Capture the cell that displays the provided text and extract its (x, y) central coordinate. 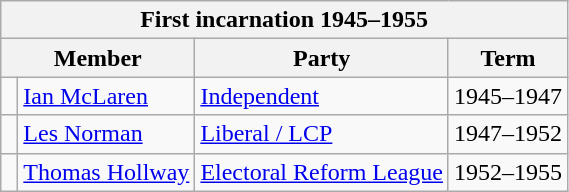
1947–1952 (508, 134)
Member (98, 58)
Party (322, 58)
First incarnation 1945–1955 (284, 20)
Les Norman (106, 134)
Ian McLaren (106, 96)
Liberal / LCP (322, 134)
Electoral Reform League (322, 172)
1945–1947 (508, 96)
1952–1955 (508, 172)
Thomas Hollway (106, 172)
Independent (322, 96)
Term (508, 58)
